Extract the [x, y] coordinate from the center of the cell holding the provided text.  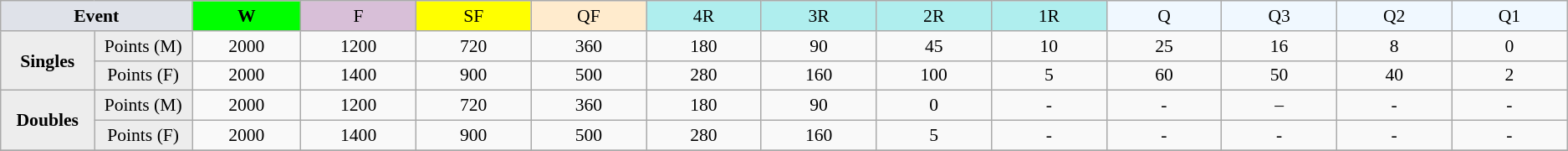
25 [1164, 46]
2 [1509, 75]
8 [1394, 46]
1R [1050, 16]
45 [934, 46]
Q2 [1394, 16]
Event [97, 16]
F [359, 16]
Doubles [48, 121]
Q1 [1509, 16]
40 [1394, 75]
3R [819, 16]
100 [934, 75]
16 [1279, 46]
SF [473, 16]
– [1279, 106]
Q [1164, 16]
50 [1279, 75]
4R [704, 16]
QF [589, 16]
60 [1164, 75]
Singles [48, 60]
W [247, 16]
Q3 [1279, 16]
2R [934, 16]
10 [1050, 46]
